Provide the [x, y] coordinate of the cell's center where the given text is located.  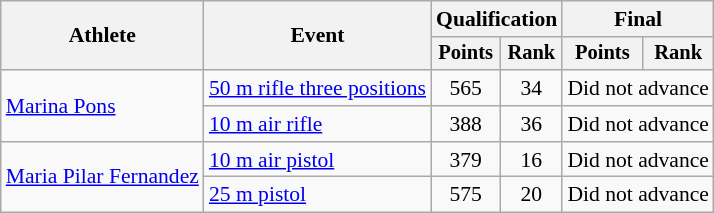
34 [531, 88]
25 m pistol [318, 195]
Marina Pons [102, 106]
388 [466, 124]
575 [466, 195]
Event [318, 36]
379 [466, 160]
Maria Pilar Fernandez [102, 178]
50 m rifle three positions [318, 88]
565 [466, 88]
Athlete [102, 36]
20 [531, 195]
10 m air rifle [318, 124]
36 [531, 124]
Final [638, 19]
10 m air pistol [318, 160]
Qualification [496, 19]
16 [531, 160]
